For the text-containing cell, return its midpoint in (x, y) coordinate format. 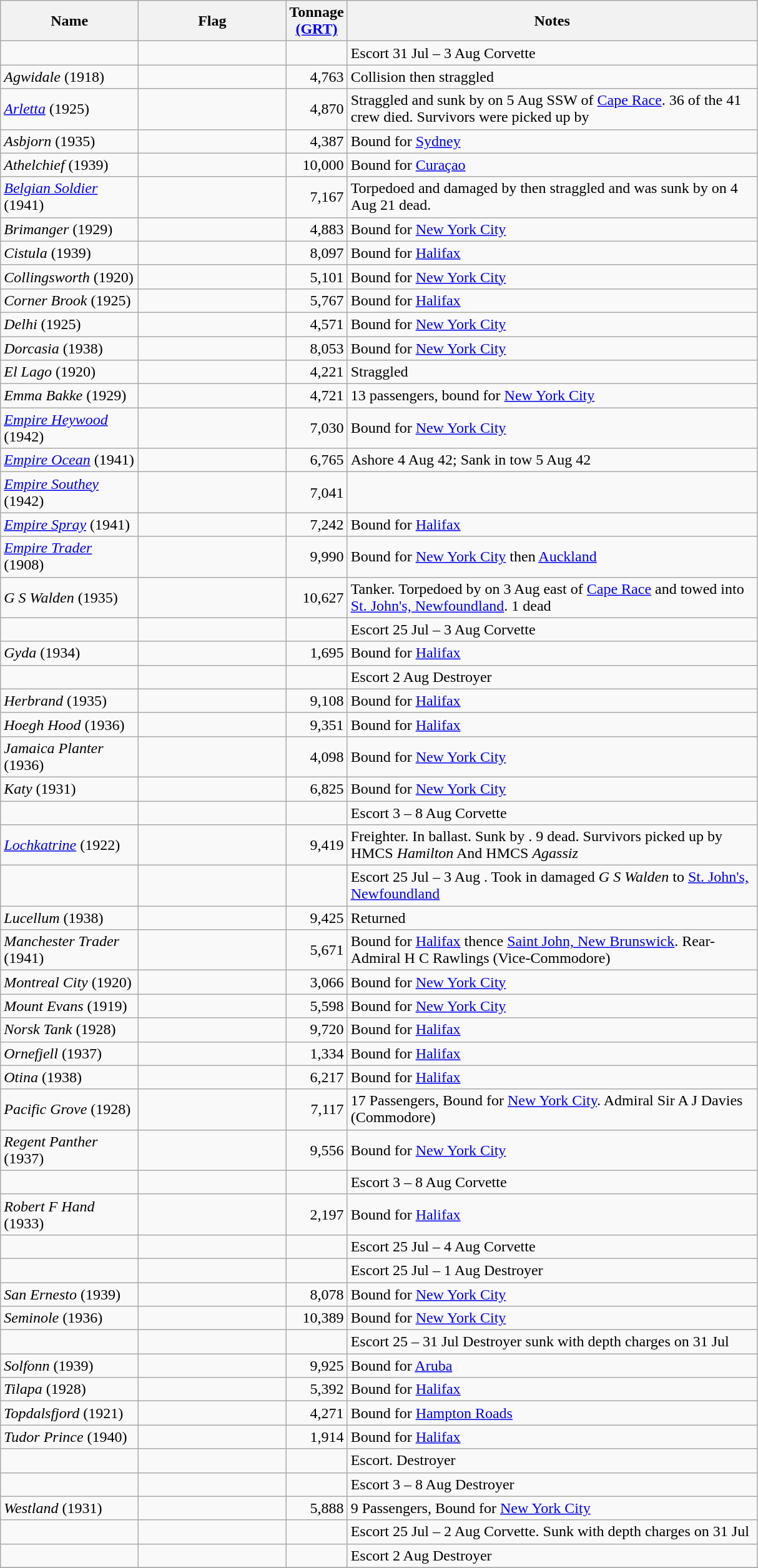
Returned (552, 918)
17 Passengers, Bound for New York City. Admiral Sir A J Davies (Commodore) (552, 1109)
9,108 (317, 701)
Belgian Soldier (1941) (70, 197)
Topdalsfjord (1921) (70, 1413)
9,720 (317, 1030)
10,627 (317, 597)
Asbjorn (1935) (70, 141)
2,197 (317, 1214)
Cistula (1939) (70, 253)
7,242 (317, 525)
Dorcasia (1938) (70, 348)
8,078 (317, 1294)
7,167 (317, 197)
Gyda (1934) (70, 653)
Straggled and sunk by on 5 Aug SSW of Cape Race. 36 of the 41 crew died. Survivors were picked up by (552, 109)
Lochkatrine (1922) (70, 846)
Herbrand (1935) (70, 701)
6,825 (317, 789)
Bound for New York City then Auckland (552, 557)
9 Passengers, Bound for New York City (552, 1508)
Brimanger (1929) (70, 229)
Escort 31 Jul – 3 Aug Corvette (552, 53)
Name (70, 21)
Ornefjell (1937) (70, 1053)
4,883 (317, 229)
4,870 (317, 109)
Robert F Hand (1933) (70, 1214)
Escort 25 Jul – 3 Aug Corvette (552, 629)
4,763 (317, 77)
8,097 (317, 253)
Freighter. In ballast. Sunk by . 9 dead. Survivors picked up by HMCS Hamilton And HMCS Agassiz (552, 846)
5,671 (317, 950)
7,030 (317, 428)
10,000 (317, 165)
9,990 (317, 557)
Escort 3 – 8 Aug Destroyer (552, 1484)
8,053 (317, 348)
9,351 (317, 724)
Katy (1931) (70, 789)
Straggled (552, 372)
5,392 (317, 1389)
7,117 (317, 1109)
Arletta (1925) (70, 109)
Jamaica Planter (1936) (70, 757)
9,925 (317, 1366)
Lucellum (1938) (70, 918)
Manchester Trader (1941) (70, 950)
9,419 (317, 846)
Pacific Grove (1928) (70, 1109)
Ashore 4 Aug 42; Sank in tow 5 Aug 42 (552, 460)
Montreal City (1920) (70, 982)
Athelchief (1939) (70, 165)
San Ernesto (1939) (70, 1294)
9,556 (317, 1150)
Torpedoed and damaged by then straggled and was sunk by on 4 Aug 21 dead. (552, 197)
Agwidale (1918) (70, 77)
4,721 (317, 396)
1,334 (317, 1053)
Empire Heywood (1942) (70, 428)
Bound for Curaçao (552, 165)
Escort 25 – 31 Jul Destroyer sunk with depth charges on 31 Jul (552, 1342)
Tanker. Torpedoed by on 3 Aug east of Cape Race and towed into St. John's, Newfoundland. 1 dead (552, 597)
13 passengers, bound for New York City (552, 396)
Norsk Tank (1928) (70, 1030)
5,598 (317, 1006)
Solfonn (1939) (70, 1366)
Mount Evans (1919) (70, 1006)
1,695 (317, 653)
Seminole (1936) (70, 1318)
Flag (212, 21)
Empire Spray (1941) (70, 525)
1,914 (317, 1437)
Collision then straggled (552, 77)
10,389 (317, 1318)
Delhi (1925) (70, 324)
Escort 25 Jul – 3 Aug . Took in damaged G S Walden to St. John's, Newfoundland (552, 885)
El Lago (1920) (70, 372)
Bound for Aruba (552, 1366)
4,271 (317, 1413)
Bound for Sydney (552, 141)
Tilapa (1928) (70, 1389)
Tudor Prince (1940) (70, 1437)
5,888 (317, 1508)
Hoegh Hood (1936) (70, 724)
9,425 (317, 918)
Tonnage (GRT) (317, 21)
Empire Trader (1908) (70, 557)
7,041 (317, 492)
Westland (1931) (70, 1508)
Bound for Hampton Roads (552, 1413)
4,387 (317, 141)
Empire Southey (1942) (70, 492)
G S Walden (1935) (70, 597)
5,101 (317, 277)
Empire Ocean (1941) (70, 460)
Collingsworth (1920) (70, 277)
4,571 (317, 324)
Otina (1938) (70, 1077)
Escort. Destroyer (552, 1461)
6,217 (317, 1077)
Emma Bakke (1929) (70, 396)
4,221 (317, 372)
6,765 (317, 460)
Bound for Halifax thence Saint John, New Brunswick. Rear-Admiral H C Rawlings (Vice-Commodore) (552, 950)
Regent Panther (1937) (70, 1150)
4,098 (317, 757)
Escort 25 Jul – 4 Aug Corvette (552, 1246)
Escort 25 Jul – 2 Aug Corvette. Sunk with depth charges on 31 Jul (552, 1532)
Escort 25 Jul – 1 Aug Destroyer (552, 1270)
3,066 (317, 982)
Notes (552, 21)
Corner Brook (1925) (70, 300)
5,767 (317, 300)
